Search for the cell housing the specified text and yield its [x, y] center coordinate. 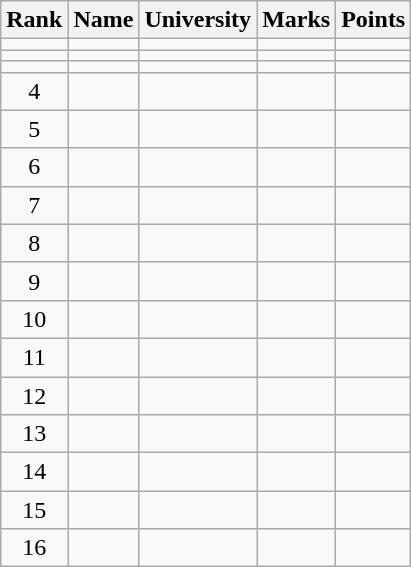
11 [34, 357]
Rank [34, 20]
9 [34, 281]
12 [34, 395]
4 [34, 91]
8 [34, 243]
5 [34, 129]
University [198, 20]
13 [34, 434]
16 [34, 548]
Marks [296, 20]
Points [374, 20]
14 [34, 472]
7 [34, 205]
15 [34, 510]
Name [104, 20]
6 [34, 167]
10 [34, 319]
